Pinpoint the cell where the given text exists, returning its [X, Y] midpoint coordinate. 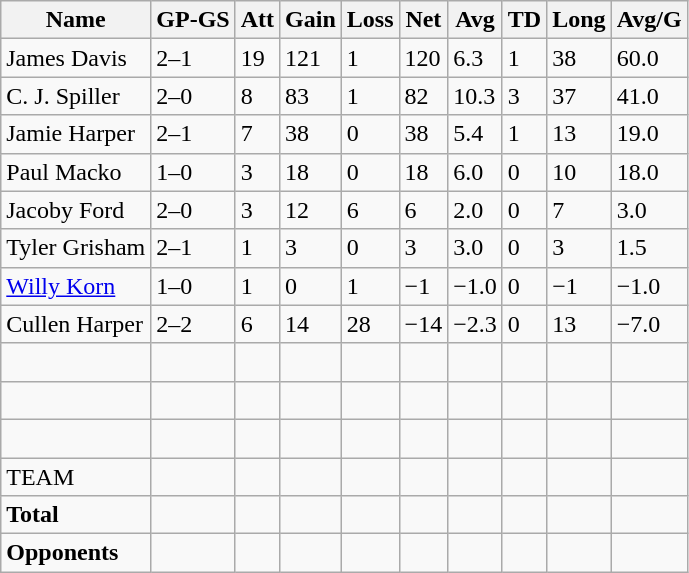
19.0 [649, 134]
10 [579, 172]
Avg [476, 20]
19 [257, 58]
−7.0 [649, 324]
120 [424, 58]
C. J. Spiller [76, 96]
Jacoby Ford [76, 210]
Long [579, 20]
12 [311, 210]
Gain [311, 20]
Cullen Harper [76, 324]
−14 [424, 324]
82 [424, 96]
Tyler Grisham [76, 248]
Willy Korn [76, 286]
2–2 [193, 324]
6.0 [476, 172]
18.0 [649, 172]
2.0 [476, 210]
6.3 [476, 58]
GP-GS [193, 20]
−2.3 [476, 324]
Att [257, 20]
TEAM [76, 477]
83 [311, 96]
5.4 [476, 134]
James Davis [76, 58]
1.5 [649, 248]
60.0 [649, 58]
Total [76, 515]
37 [579, 96]
Net [424, 20]
Loss [370, 20]
10.3 [476, 96]
Paul Macko [76, 172]
Jamie Harper [76, 134]
8 [257, 96]
Avg/G [649, 20]
TD [524, 20]
Name [76, 20]
121 [311, 58]
41.0 [649, 96]
Opponents [76, 553]
28 [370, 324]
14 [311, 324]
